Find where the given text appears and provide that cell's center as [X, Y] coordinate. 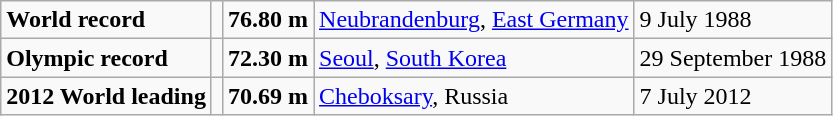
7 July 2012 [733, 96]
Neubrandenburg, East Germany [474, 20]
70.69 m [268, 96]
72.30 m [268, 58]
Cheboksary, Russia [474, 96]
76.80 m [268, 20]
9 July 1988 [733, 20]
Seoul, South Korea [474, 58]
Olympic record [106, 58]
29 September 1988 [733, 58]
2012 World leading [106, 96]
World record [106, 20]
